Detect which cell encompasses the target text, then output its [X, Y] center coordinate. 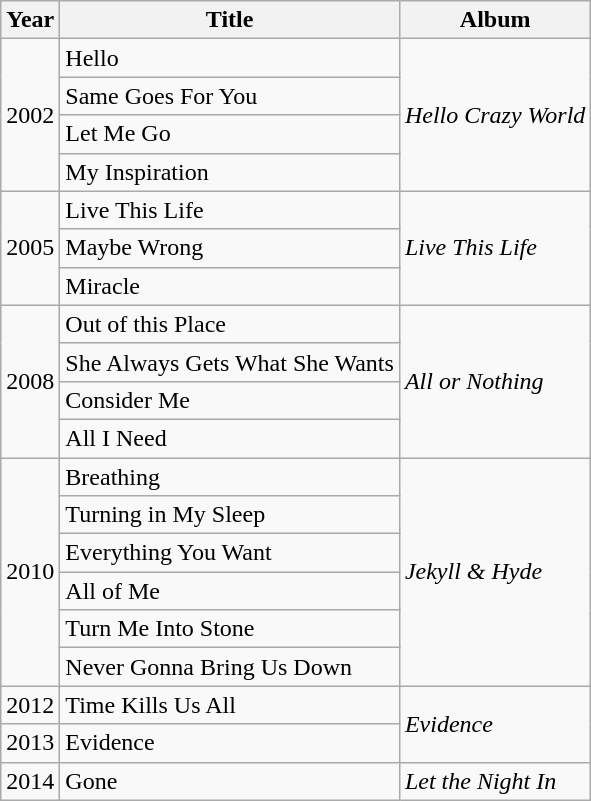
Hello [230, 58]
Jekyll & Hyde [495, 572]
2010 [30, 572]
All of Me [230, 591]
All I Need [230, 438]
Maybe Wrong [230, 248]
2005 [30, 248]
2008 [30, 381]
Hello Crazy World [495, 115]
Out of this Place [230, 324]
Let Me Go [230, 134]
Miracle [230, 286]
Turn Me Into Stone [230, 629]
Year [30, 20]
Time Kills Us All [230, 705]
Gone [230, 781]
Same Goes For You [230, 96]
She Always Gets What She Wants [230, 362]
2014 [30, 781]
Consider Me [230, 400]
Album [495, 20]
2002 [30, 115]
Let the Night In [495, 781]
Never Gonna Bring Us Down [230, 667]
2012 [30, 705]
Everything You Want [230, 553]
2013 [30, 743]
All or Nothing [495, 381]
Title [230, 20]
Turning in My Sleep [230, 515]
Breathing [230, 477]
My Inspiration [230, 172]
